Provide the [X, Y] coordinate of the cell's center where the given text is located.  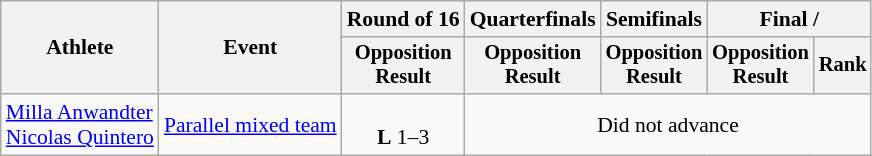
Round of 16 [404, 19]
Parallel mixed team [250, 124]
Milla AnwandterNicolas Quintero [80, 124]
Event [250, 48]
Did not advance [668, 124]
Athlete [80, 48]
Final / [789, 19]
Rank [843, 66]
Quarterfinals [533, 19]
L 1–3 [404, 124]
Semifinals [654, 19]
